Return the (x, y) coordinate for the center point of the cell that contains the specified text.  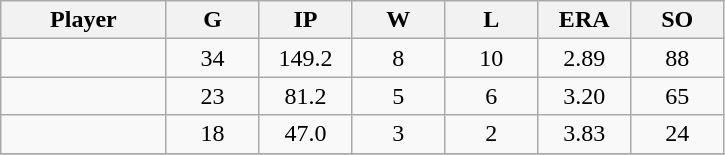
149.2 (306, 58)
23 (212, 96)
ERA (584, 20)
5 (398, 96)
W (398, 20)
81.2 (306, 96)
24 (678, 134)
3 (398, 134)
3.20 (584, 96)
6 (492, 96)
G (212, 20)
65 (678, 96)
10 (492, 58)
IP (306, 20)
3.83 (584, 134)
18 (212, 134)
2.89 (584, 58)
Player (84, 20)
34 (212, 58)
2 (492, 134)
L (492, 20)
SO (678, 20)
8 (398, 58)
88 (678, 58)
47.0 (306, 134)
